Capture the cell that displays the provided text and extract its [x, y] central coordinate. 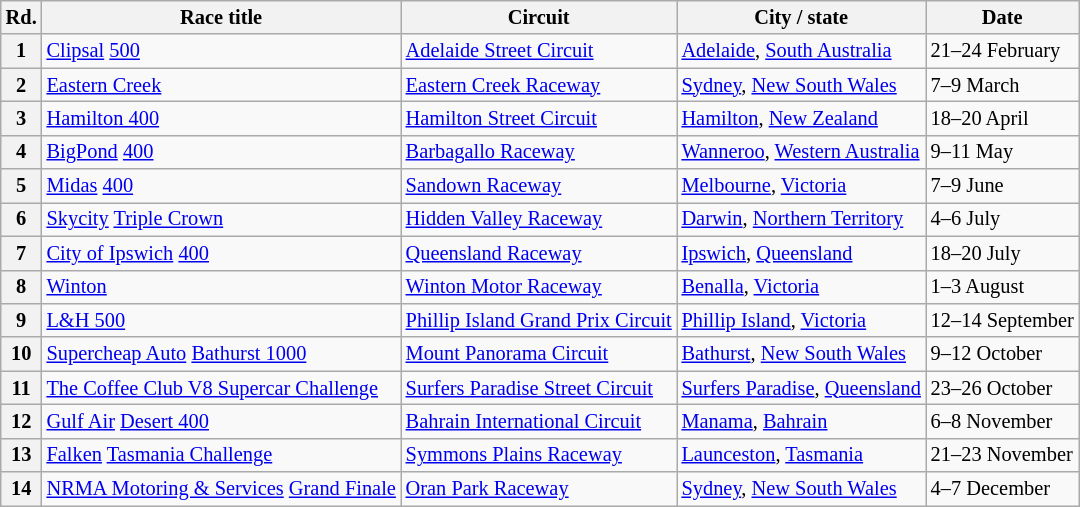
Bathurst, New South Wales [802, 354]
Barbagallo Raceway [539, 152]
Ipswich, Queensland [802, 253]
Melbourne, Victoria [802, 186]
Adelaide Street Circuit [539, 51]
Race title [222, 17]
Rd. [22, 17]
8 [22, 287]
Sandown Raceway [539, 186]
Eastern Creek [222, 85]
7–9 March [1002, 85]
9 [22, 320]
Midas 400 [222, 186]
Falken Tasmania Challenge [222, 455]
4–7 December [1002, 489]
11 [22, 388]
Manama, Bahrain [802, 421]
Gulf Air Desert 400 [222, 421]
The Coffee Club V8 Supercar Challenge [222, 388]
13 [22, 455]
5 [22, 186]
12 [22, 421]
7 [22, 253]
6 [22, 219]
L&H 500 [222, 320]
18–20 July [1002, 253]
14 [22, 489]
Eastern Creek Raceway [539, 85]
Clipsal 500 [222, 51]
9–11 May [1002, 152]
10 [22, 354]
Surfers Paradise, Queensland [802, 388]
Launceston, Tasmania [802, 455]
NRMA Motoring & Services Grand Finale [222, 489]
Date [1002, 17]
Darwin, Northern Territory [802, 219]
Oran Park Raceway [539, 489]
1–3 August [1002, 287]
12–14 September [1002, 320]
4–6 July [1002, 219]
Wanneroo, Western Australia [802, 152]
Hamilton, New Zealand [802, 118]
21–23 November [1002, 455]
Hidden Valley Raceway [539, 219]
7–9 June [1002, 186]
23–26 October [1002, 388]
9–12 October [1002, 354]
Symmons Plains Raceway [539, 455]
Skycity Triple Crown [222, 219]
2 [22, 85]
6–8 November [1002, 421]
Hamilton 400 [222, 118]
1 [22, 51]
Queensland Raceway [539, 253]
Phillip Island, Victoria [802, 320]
Surfers Paradise Street Circuit [539, 388]
Winton [222, 287]
City / state [802, 17]
Winton Motor Raceway [539, 287]
City of Ipswich 400 [222, 253]
21–24 February [1002, 51]
Bahrain International Circuit [539, 421]
Hamilton Street Circuit [539, 118]
BigPond 400 [222, 152]
Phillip Island Grand Prix Circuit [539, 320]
Mount Panorama Circuit [539, 354]
3 [22, 118]
Benalla, Victoria [802, 287]
Supercheap Auto Bathurst 1000 [222, 354]
Circuit [539, 17]
4 [22, 152]
Adelaide, South Australia [802, 51]
18–20 April [1002, 118]
